Return [x, y] of the center of cell containing provided text 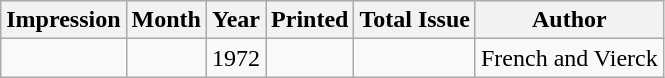
Total Issue [415, 20]
1972 [236, 58]
French and Vierck [569, 58]
Author [569, 20]
Printed [310, 20]
Impression [64, 20]
Month [166, 20]
Year [236, 20]
